Capture the cell that displays the provided text and extract its [X, Y] central coordinate. 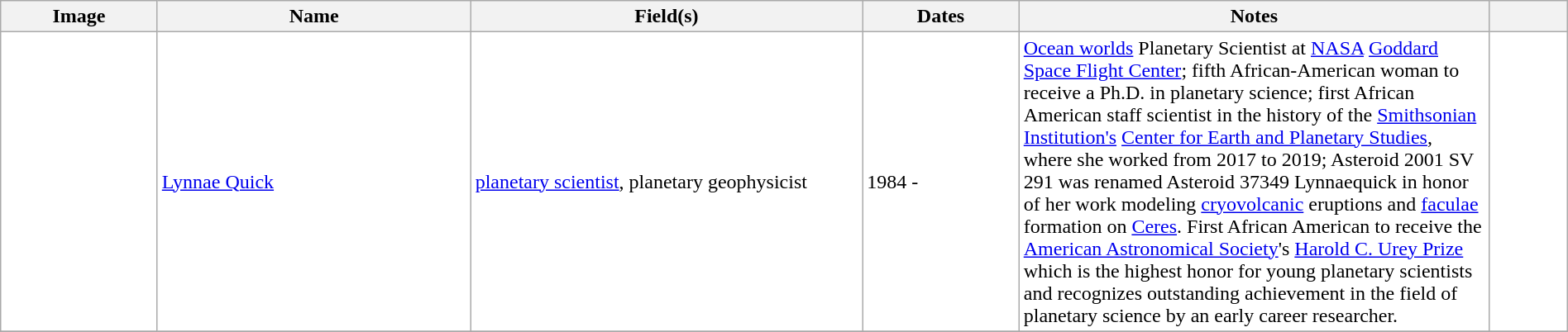
planetary scientist, planetary geophysicist [667, 182]
Dates [941, 17]
Notes [1254, 17]
Name [314, 17]
Lynnae Quick [314, 182]
1984 - [941, 182]
Field(s) [667, 17]
Image [79, 17]
